Output the [x, y] coordinate of the center of the cell containing the given text.  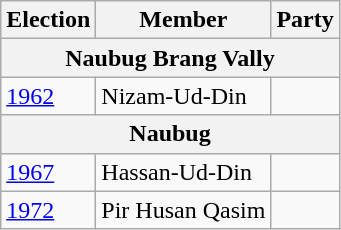
Naubug Brang Vally [170, 58]
Hassan-Ud-Din [184, 172]
Naubug [170, 134]
1962 [48, 96]
Pir Husan Qasim [184, 210]
1967 [48, 172]
Election [48, 20]
1972 [48, 210]
Member [184, 20]
Nizam-Ud-Din [184, 96]
Party [305, 20]
